Detect which cell encompasses the target text, then output its (x, y) center coordinate. 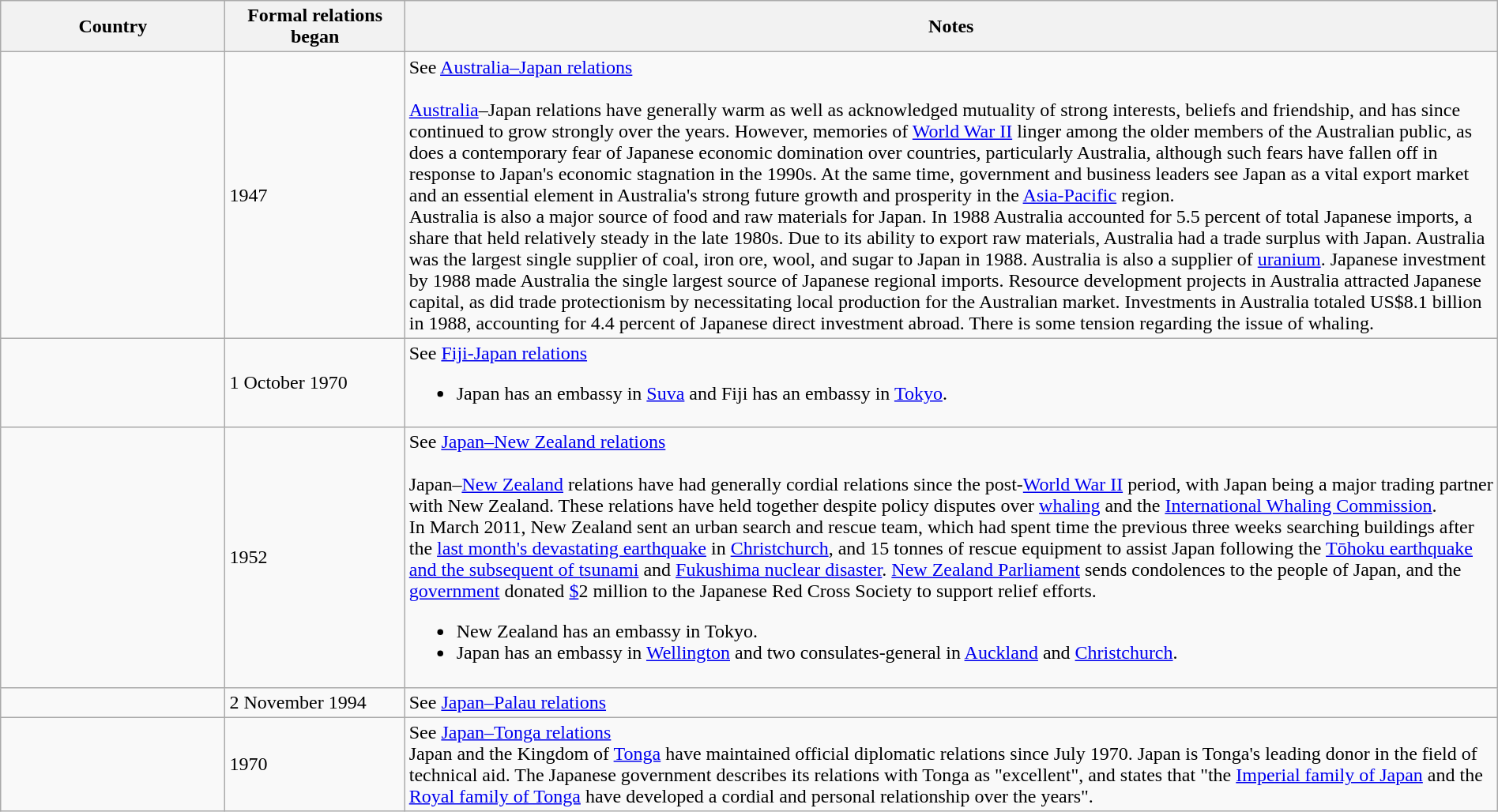
1947 (314, 195)
See Fiji-Japan relationsJapan has an embassy in Suva and Fiji has an embassy in Tokyo. (951, 382)
1970 (314, 765)
1 October 1970 (314, 382)
Country (113, 27)
2 November 1994 (314, 702)
See Japan–Palau relations (951, 702)
Formal relations began (314, 27)
Notes (951, 27)
1952 (314, 558)
